Find where the given text appears and provide that cell's center as (x, y) coordinate. 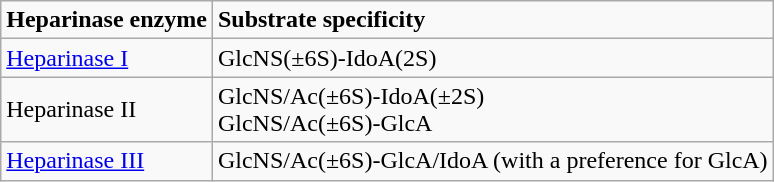
GlcNS(±6S)-IdoA(2S) (492, 58)
Heparinase enzyme (107, 20)
Heparinase III (107, 161)
Heparinase II (107, 110)
Substrate specificity (492, 20)
Heparinase I (107, 58)
GlcNS/Ac(±6S)-GlcA/IdoA (with a preference for GlcA) (492, 161)
GlcNS/Ac(±6S)-IdoA(±2S) GlcNS/Ac(±6S)-GlcA (492, 110)
